Provide the (X, Y) coordinate of the cell's center where the given text is located.  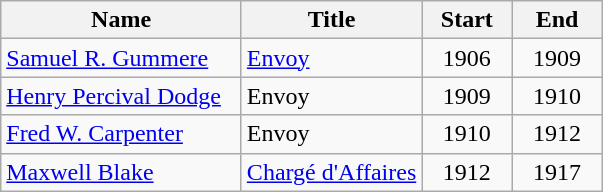
1906 (467, 58)
Fred W. Carpenter (122, 134)
Start (467, 20)
1917 (557, 172)
Henry Percival Dodge (122, 96)
Chargé d'Affaires (331, 172)
Samuel R. Gummere (122, 58)
Maxwell Blake (122, 172)
Name (122, 20)
End (557, 20)
Title (331, 20)
